Determine the (x, y) coordinate at the center of the cell enclosing the given text.  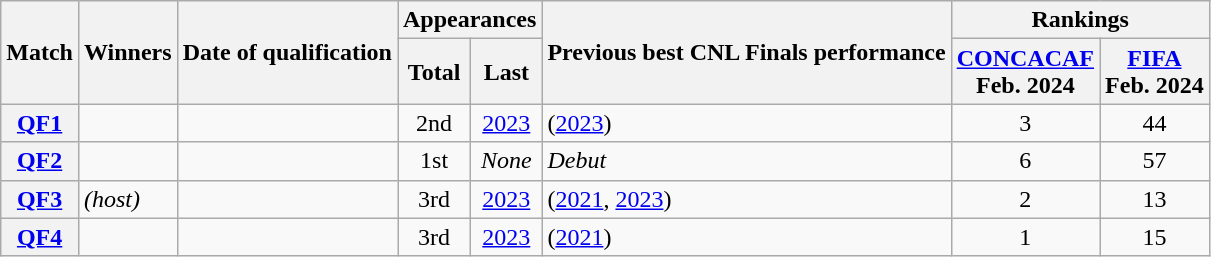
Debut (746, 161)
Rankings (1080, 20)
CONCACAFFeb. 2024 (1025, 72)
15 (1155, 237)
Date of qualification (287, 52)
1st (434, 161)
(2021) (746, 237)
FIFAFeb. 2024 (1155, 72)
1 (1025, 237)
QF2 (40, 161)
44 (1155, 123)
Match (40, 52)
Previous best CNL Finals performance (746, 52)
3 (1025, 123)
(2021, 2023) (746, 199)
QF1 (40, 123)
Last (506, 72)
2nd (434, 123)
6 (1025, 161)
(host) (128, 199)
QF3 (40, 199)
2 (1025, 199)
None (506, 161)
Appearances (470, 20)
13 (1155, 199)
Winners (128, 52)
(2023) (746, 123)
Total (434, 72)
57 (1155, 161)
QF4 (40, 237)
